Detect which cell encompasses the target text, then output its (x, y) center coordinate. 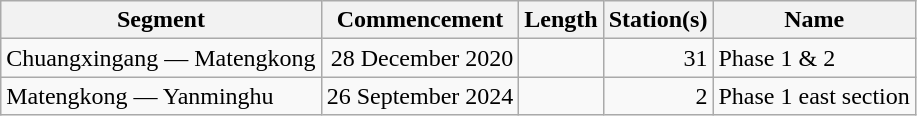
28 December 2020 (420, 58)
Chuangxingang — Matengkong (161, 58)
Name (814, 20)
Phase 1 east section (814, 96)
2 (658, 96)
Phase 1 & 2 (814, 58)
Matengkong — Yanminghu (161, 96)
Station(s) (658, 20)
26 September 2024 (420, 96)
Length (561, 20)
31 (658, 58)
Segment (161, 20)
Commencement (420, 20)
